From the cell containing the given text, extract its center point as (x, y) coordinate. 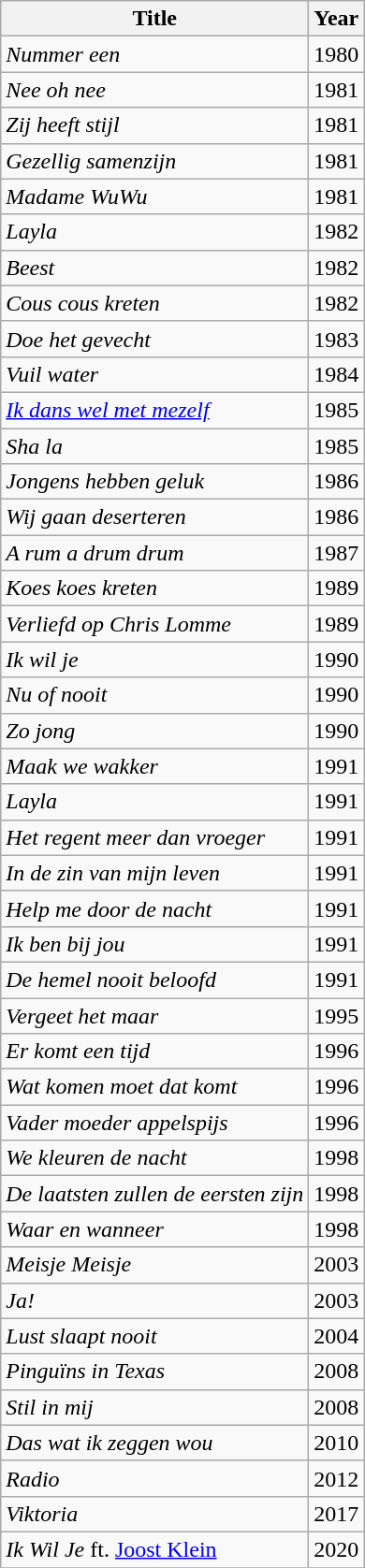
Viktoria (155, 1514)
Ik dans wel met mezelf (155, 410)
Wat komen moet dat komt (155, 1087)
Doe het gevecht (155, 339)
Koes koes kreten (155, 588)
Cous cous kreten (155, 303)
Nu of nooit (155, 695)
2012 (337, 1478)
Zij heeft stijl (155, 125)
Er komt een tijd (155, 1052)
2017 (337, 1514)
1984 (337, 374)
Jongens hebben geluk (155, 482)
Beest (155, 268)
Radio (155, 1478)
2010 (337, 1443)
2004 (337, 1336)
Wij gaan deserteren (155, 517)
1980 (337, 54)
1983 (337, 339)
Sha la (155, 446)
Waar en wanneer (155, 1229)
Ik wil je (155, 660)
De laatsten zullen de eersten zijn (155, 1194)
Vuil water (155, 374)
1987 (337, 553)
Verliefd op Chris Lomme (155, 624)
Nee oh nee (155, 90)
Year (337, 19)
Zo jong (155, 731)
1995 (337, 1015)
Het regent meer dan vroeger (155, 837)
Vader moeder appelspijs (155, 1123)
In de zin van mijn leven (155, 873)
Das wat ik zeggen wou (155, 1443)
Ik ben bij jou (155, 944)
A rum a drum drum (155, 553)
Nummer een (155, 54)
Ik Wil Je ft. Joost Klein (155, 1549)
Gezellig samenzijn (155, 161)
2020 (337, 1549)
Help me door de nacht (155, 908)
Stil in mij (155, 1407)
Lust slaapt nooit (155, 1336)
Maak we wakker (155, 766)
De hemel nooit beloofd (155, 980)
Meisje Meisje (155, 1265)
Madame WuWu (155, 196)
Ja! (155, 1300)
Pinguïns in Texas (155, 1372)
We kleuren de nacht (155, 1158)
Vergeet het maar (155, 1015)
Title (155, 19)
